Identify which cell holds the provided text, then report its [x, y] central coordinate. 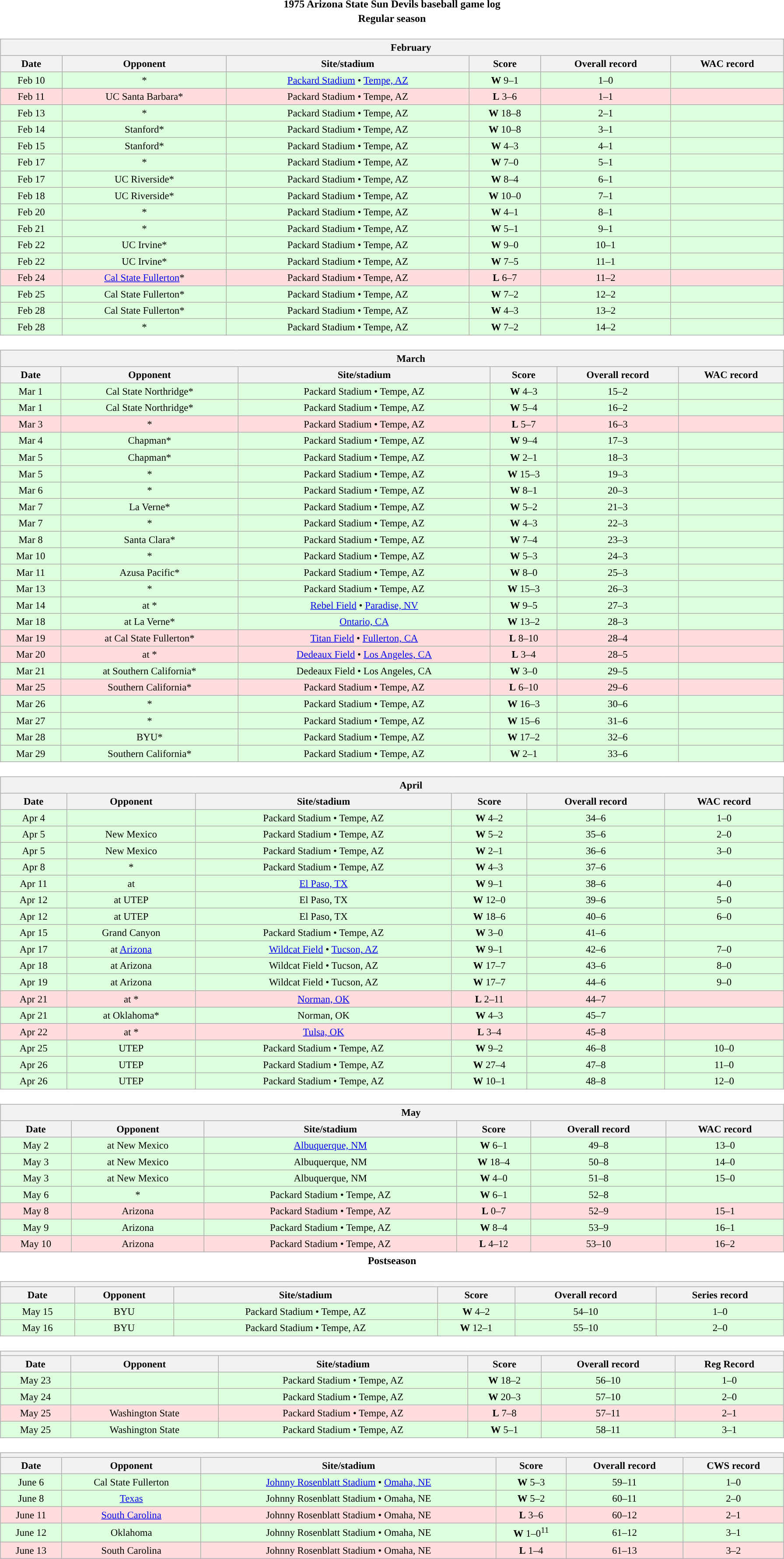
W 18–2 [504, 1380]
Mar 4 [31, 441]
Mar 21 [31, 671]
45–7 [596, 1015]
Mar 18 [31, 622]
59–11 [625, 1482]
La Verne* [150, 507]
May 15 [38, 1311]
Apr 22 [34, 1032]
Apr 17 [34, 949]
W 16–3 [524, 704]
Mar 14 [31, 605]
43–6 [596, 966]
W 9–2 [489, 1048]
25–3 [618, 572]
June 8 [31, 1499]
7–0 [724, 949]
June 11 [31, 1515]
L 4–12 [493, 1244]
at Southern California* [150, 671]
26–3 [618, 589]
37–6 [596, 867]
19–3 [618, 474]
18–3 [618, 457]
Feb 24 [31, 278]
8–1 [605, 212]
Mar 19 [31, 638]
55–10 [585, 1328]
W 20–3 [504, 1397]
31–6 [618, 721]
6–1 [605, 179]
W 9–5 [524, 605]
May 2 [36, 1146]
22–3 [618, 523]
16–1 [725, 1228]
Apr 19 [34, 982]
UC Santa Barbara* [144, 97]
Mar 3 [31, 424]
May 24 [36, 1397]
Apr 15 [34, 933]
28–4 [618, 638]
34–6 [596, 818]
May 23 [36, 1380]
29–6 [618, 687]
13–0 [725, 1146]
W 8–0 [524, 572]
Mar 11 [31, 572]
W 10–8 [505, 130]
Oklahoma [131, 1532]
W 7–5 [505, 261]
L 1–4 [531, 1550]
57–10 [608, 1397]
L 8–10 [524, 638]
4–0 [724, 883]
Mar 25 [31, 687]
53–9 [598, 1228]
28–3 [618, 622]
5–1 [605, 162]
45–8 [596, 1032]
Mar 26 [31, 704]
W 27–4 [489, 1065]
27–3 [618, 605]
Mar 8 [31, 540]
W 9–0 [505, 245]
7–1 [605, 196]
W 10–1 [489, 1081]
at [131, 883]
13–2 [605, 311]
W 12–1 [476, 1328]
W 4–1 [505, 212]
Apr 25 [34, 1048]
29–5 [618, 671]
12–2 [605, 294]
W 17–2 [524, 737]
49–8 [598, 1146]
52–9 [598, 1211]
14–2 [605, 327]
39–6 [596, 900]
38–6 [596, 883]
16–3 [618, 424]
L 6–10 [524, 687]
6–0 [724, 917]
L 2–11 [489, 999]
Mar 13 [31, 589]
Feb 21 [31, 228]
May 10 [36, 1244]
Tulsa, OK [324, 1032]
30–6 [618, 704]
8–0 [724, 966]
Feb 14 [31, 130]
Apr 8 [34, 867]
44–7 [596, 999]
W 18–6 [489, 917]
51–8 [598, 1178]
46–8 [596, 1048]
33–6 [618, 753]
53–10 [598, 1244]
Cal State Fullerton [131, 1482]
W 13–2 [524, 622]
Feb 10 [31, 80]
June 12 [31, 1532]
Santa Clara* [150, 540]
14–0 [725, 1162]
24–3 [618, 556]
9–1 [605, 228]
23–3 [618, 540]
56–10 [608, 1380]
3–0 [724, 851]
20–3 [618, 490]
17–3 [618, 441]
52–8 [598, 1195]
9–0 [724, 982]
10–1 [605, 245]
58–11 [608, 1429]
61–12 [625, 1532]
Apr 18 [34, 966]
CWS record [733, 1466]
at Cal State Fullerton* [150, 638]
Mar 28 [31, 737]
15–1 [725, 1211]
W 15–6 [524, 721]
3–2 [733, 1550]
Feb 20 [31, 212]
February [392, 47]
Apr 4 [34, 818]
May 6 [36, 1195]
W 10–0 [505, 196]
June 13 [31, 1550]
35–6 [596, 834]
Rebel Field • Paradise, NV [364, 605]
Mar 27 [31, 721]
Series record [720, 1295]
10–0 [724, 1048]
W 9–4 [524, 441]
4–1 [605, 146]
L 0–7 [493, 1211]
L 5–7 [524, 424]
L 7–8 [504, 1413]
Grand Canyon [131, 933]
May [392, 1113]
Apr 11 [34, 883]
June 6 [31, 1482]
32–6 [618, 737]
L 6–7 [505, 278]
Mar 6 [31, 490]
15–0 [725, 1178]
Feb 25 [31, 294]
Feb 15 [31, 146]
W 8–1 [524, 490]
W 4–0 [493, 1178]
60–12 [625, 1515]
1–1 [605, 97]
May 8 [36, 1211]
W 1–011 [531, 1532]
57–11 [608, 1413]
48–8 [596, 1081]
Feb 11 [31, 97]
May 16 [38, 1328]
54–10 [585, 1311]
W 12–0 [489, 900]
Feb 13 [31, 113]
W 5–4 [524, 408]
W 7–0 [505, 162]
11–0 [724, 1065]
March [392, 358]
Reg Record [730, 1364]
11–2 [605, 278]
61–13 [625, 1550]
21–3 [618, 507]
60–11 [625, 1499]
BYU* [150, 737]
41–6 [596, 933]
W 18–8 [505, 113]
Feb 18 [31, 196]
28–5 [618, 655]
at Oklahoma* [131, 1015]
15–2 [618, 392]
W 7–4 [524, 540]
47–8 [596, 1065]
Mar 10 [31, 556]
12–0 [724, 1081]
Titan Field • Fullerton, CA [364, 638]
at La Verne* [150, 622]
Ontario, CA [364, 622]
W 18–4 [493, 1162]
44–6 [596, 982]
42–6 [596, 949]
April [392, 785]
Azusa Pacific* [150, 572]
Mar 29 [31, 753]
36–6 [596, 851]
May 9 [36, 1228]
Mar 20 [31, 655]
50–8 [598, 1162]
40–6 [596, 917]
11–1 [605, 261]
Texas [131, 1499]
5–0 [724, 900]
